Provide the (x, y) coordinate of the cell's center where the given text is located.  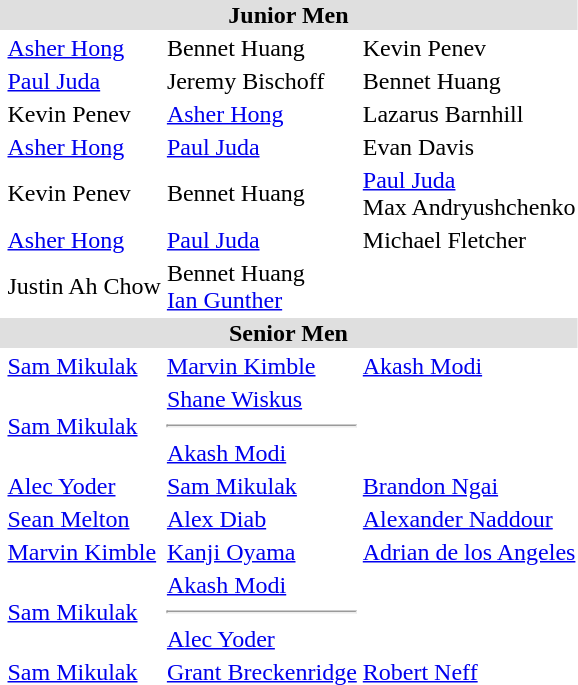
Paul JudaMax Andryushchenko (469, 194)
Justin Ah Chow (84, 286)
Jeremy Bischoff (262, 81)
Alexander Naddour (469, 519)
Evan Davis (469, 147)
Bennet HuangIan Gunther (262, 286)
Junior Men (288, 15)
Akash ModiAlec Yoder (262, 612)
Akash Modi (469, 366)
Sean Melton (84, 519)
Michael Fletcher (469, 240)
Senior Men (288, 333)
Shane WiskusAkash Modi (262, 426)
Brandon Ngai (469, 486)
Alex Diab (262, 519)
Kanji Oyama (262, 552)
Adrian de los Angeles (469, 552)
Alec Yoder (84, 486)
Lazarus Barnhill (469, 114)
